From the cell containing the given text, extract its center point as (x, y) coordinate. 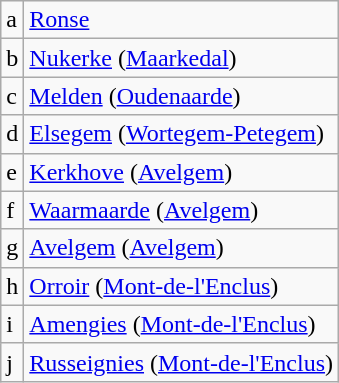
a (12, 20)
j (12, 362)
Melden (Oudenaarde) (182, 96)
Kerkhove (Avelgem) (182, 172)
Elsegem (Wortegem-Petegem) (182, 134)
e (12, 172)
g (12, 248)
b (12, 58)
Russeignies (Mont-de-l'Enclus) (182, 362)
Waarmaarde (Avelgem) (182, 210)
i (12, 324)
Avelgem (Avelgem) (182, 248)
Amengies (Mont-de-l'Enclus) (182, 324)
h (12, 286)
Nukerke (Maarkedal) (182, 58)
c (12, 96)
Orroir (Mont-de-l'Enclus) (182, 286)
d (12, 134)
Ronse (182, 20)
f (12, 210)
